For the text-containing cell, return its midpoint in (x, y) coordinate format. 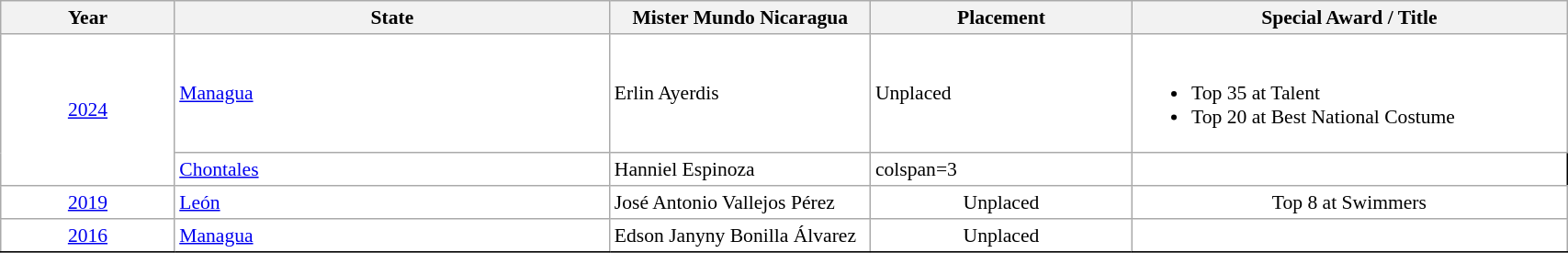
colspan=3 (1001, 169)
Hanniel Espinoza (740, 169)
2024 (88, 109)
León (392, 202)
Placement (1001, 17)
2016 (88, 235)
Chontales (392, 169)
Special Award / Title (1349, 17)
Mister Mundo Nicaragua (740, 17)
Erlin Ayerdis (740, 93)
Year (88, 17)
State (392, 17)
José Antonio Vallejos Pérez (740, 202)
Edson Janyny Bonilla Álvarez (740, 235)
Top 35 at TalentTop 20 at Best National Costume (1349, 93)
Top 8 at Swimmers (1349, 202)
2019 (88, 202)
